Detect which cell encompasses the target text, then output its [x, y] center coordinate. 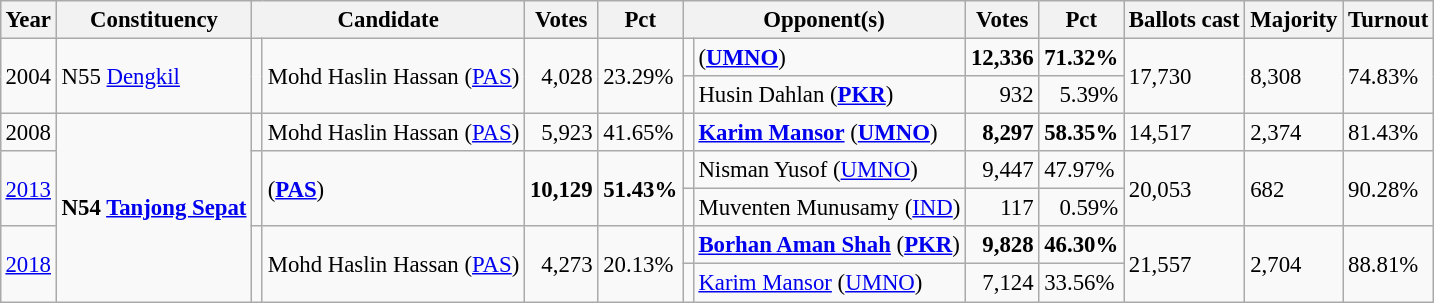
2008 [28, 133]
117 [1002, 208]
5,923 [562, 133]
Constituency [154, 20]
20.13% [640, 264]
20,053 [1184, 188]
41.65% [640, 133]
58.35% [1082, 133]
Candidate [388, 20]
2,704 [1294, 264]
81.43% [1388, 133]
17,730 [1184, 76]
2,374 [1294, 133]
47.97% [1082, 170]
Ballots cast [1184, 20]
51.43% [640, 188]
N54 Tanjong Sepat [154, 208]
Husin Dahlan (PKR) [830, 95]
2018 [28, 264]
88.81% [1388, 264]
21,557 [1184, 264]
5.39% [1082, 95]
0.59% [1082, 208]
Muventen Munusamy (IND) [830, 208]
71.32% [1082, 57]
682 [1294, 188]
Nisman Yusof (UMNO) [830, 170]
23.29% [640, 76]
Opponent(s) [824, 20]
8,308 [1294, 76]
33.56% [1082, 283]
7,124 [1002, 283]
14,517 [1184, 133]
Majority [1294, 20]
(PAS) [393, 188]
74.83% [1388, 76]
12,336 [1002, 57]
Year [28, 20]
(UMNO) [830, 57]
90.28% [1388, 188]
9,447 [1002, 170]
46.30% [1082, 245]
N55 Dengkil [154, 76]
9,828 [1002, 245]
4,273 [562, 264]
8,297 [1002, 133]
2004 [28, 76]
4,028 [562, 76]
Borhan Aman Shah (PKR) [830, 245]
Turnout [1388, 20]
932 [1002, 95]
2013 [28, 188]
10,129 [562, 188]
